Identify which cell holds the provided text, then report its (x, y) central coordinate. 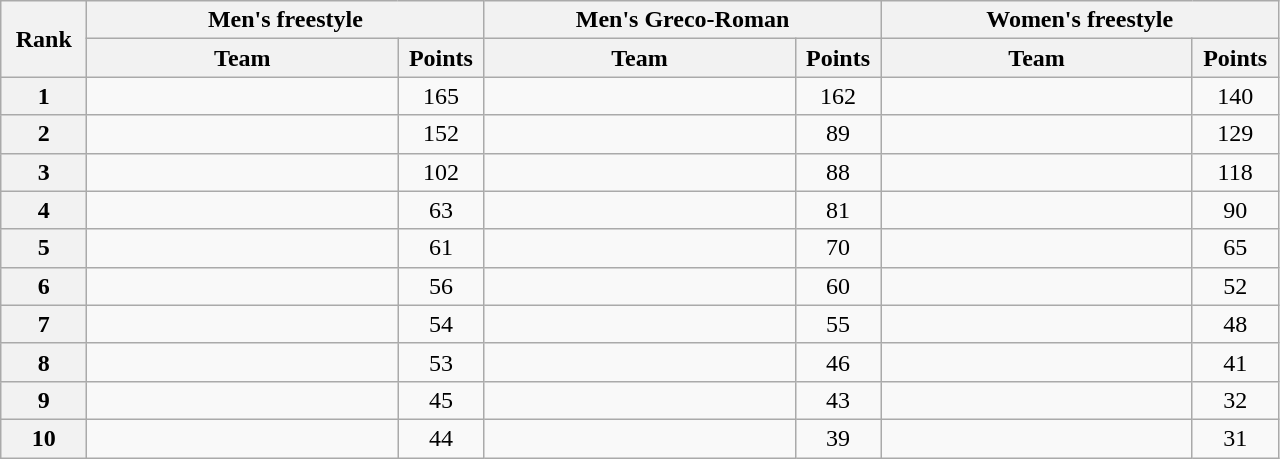
81 (838, 210)
70 (838, 248)
7 (44, 324)
48 (1235, 324)
60 (838, 286)
41 (1235, 362)
Women's freestyle (1080, 20)
10 (44, 438)
1 (44, 96)
152 (441, 134)
44 (441, 438)
61 (441, 248)
39 (838, 438)
52 (1235, 286)
129 (1235, 134)
140 (1235, 96)
5 (44, 248)
63 (441, 210)
6 (44, 286)
118 (1235, 172)
45 (441, 400)
9 (44, 400)
55 (838, 324)
165 (441, 96)
2 (44, 134)
89 (838, 134)
31 (1235, 438)
43 (838, 400)
88 (838, 172)
102 (441, 172)
8 (44, 362)
90 (1235, 210)
Rank (44, 39)
32 (1235, 400)
56 (441, 286)
3 (44, 172)
65 (1235, 248)
54 (441, 324)
4 (44, 210)
46 (838, 362)
Men's Greco-Roman (682, 20)
Men's freestyle (286, 20)
162 (838, 96)
53 (441, 362)
